Provide the [X, Y] coordinate of the cell's center where the given text is located.  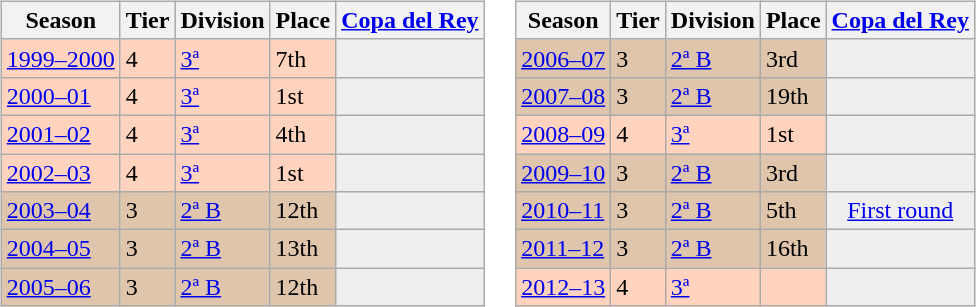
5th [793, 211]
2006–07 [564, 58]
2001–02 [60, 134]
2012–13 [564, 287]
2005–06 [60, 287]
2007–08 [564, 96]
16th [793, 249]
First round [900, 211]
19th [793, 96]
2003–04 [60, 211]
2011–12 [564, 249]
2010–11 [564, 211]
2002–03 [60, 173]
1999–2000 [60, 58]
13th [303, 249]
2009–10 [564, 173]
2008–09 [564, 134]
4th [303, 134]
2004–05 [60, 249]
7th [303, 58]
2000–01 [60, 96]
